Output the [X, Y] coordinate of the center of the cell containing the given text.  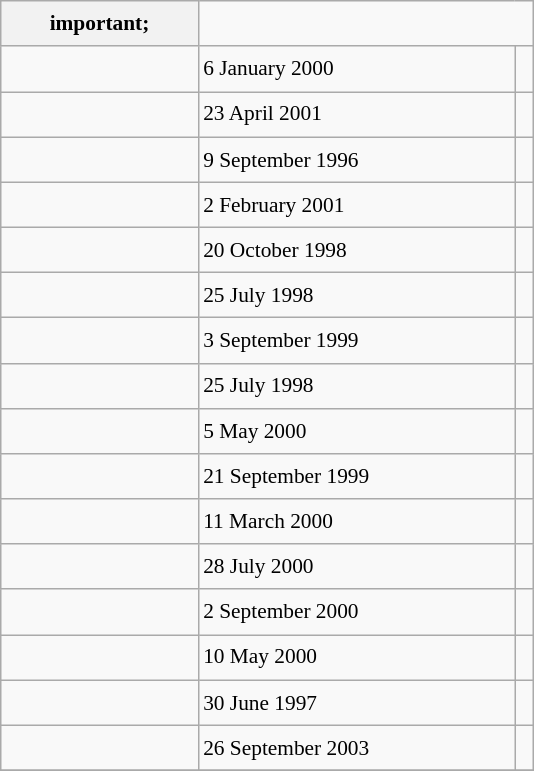
6 January 2000 [356, 68]
10 May 2000 [356, 658]
30 June 1997 [356, 702]
21 September 1999 [356, 476]
3 September 1999 [356, 340]
23 April 2001 [356, 114]
5 May 2000 [356, 430]
28 July 2000 [356, 566]
2 February 2001 [356, 204]
20 October 1998 [356, 250]
11 March 2000 [356, 522]
important; [100, 24]
26 September 2003 [356, 748]
9 September 1996 [356, 160]
2 September 2000 [356, 612]
